Locate the cell with the specified text and output its [x, y] center coordinate. 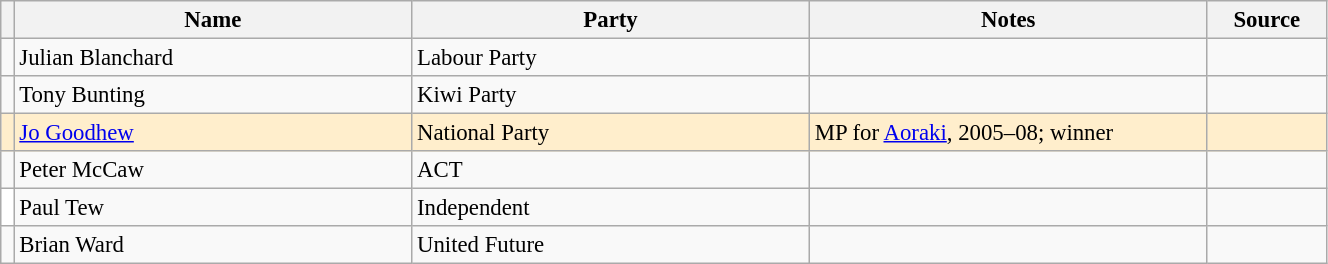
Peter McCaw [213, 170]
Julian Blanchard [213, 58]
Name [213, 20]
Brian Ward [213, 245]
Labour Party [611, 58]
National Party [611, 133]
Independent [611, 208]
Kiwi Party [611, 95]
Jo Goodhew [213, 133]
Source [1266, 20]
Paul Tew [213, 208]
Party [611, 20]
Tony Bunting [213, 95]
Notes [1008, 20]
ACT [611, 170]
MP for Aoraki, 2005–08; winner [1008, 133]
United Future [611, 245]
